Identify which cell holds the provided text, then report its [X, Y] central coordinate. 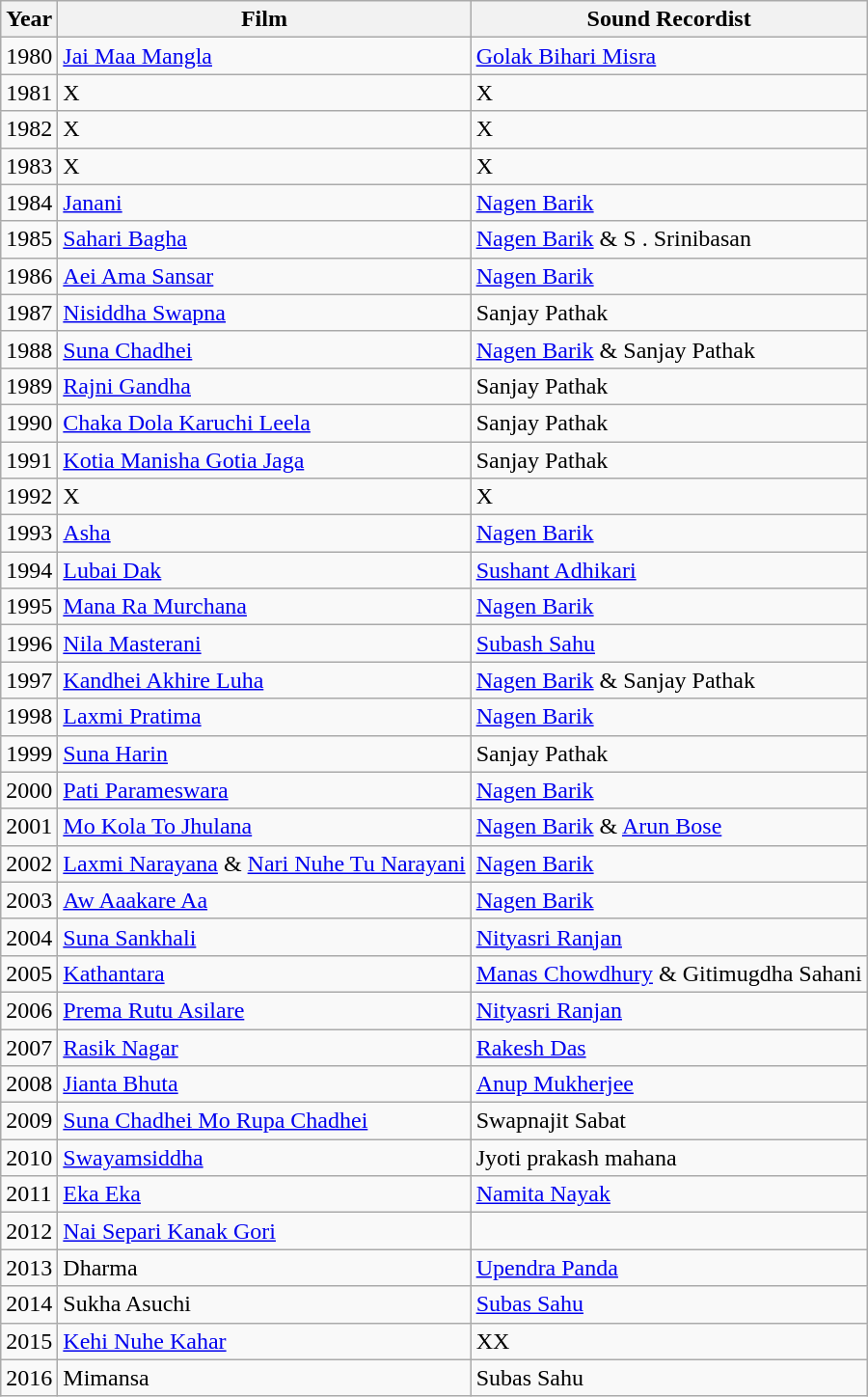
2005 [29, 973]
2006 [29, 1010]
Nila Masterani [264, 644]
1992 [29, 497]
Nagen Barik & S . Srinibasan [669, 239]
Mimansa [264, 1378]
Rakesh Das [669, 1047]
Jai Maa Mangla [264, 56]
1983 [29, 166]
1988 [29, 349]
Anup Mukherjee [669, 1084]
1991 [29, 460]
1997 [29, 680]
Eka Eka [264, 1194]
Rajni Gandha [264, 386]
2001 [29, 827]
Swayamsiddha [264, 1158]
Suna Chadhei Mo Rupa Chadhei [264, 1121]
2015 [29, 1341]
Dharma [264, 1268]
1980 [29, 56]
Jianta Bhuta [264, 1084]
Manas Chowdhury & Gitimugdha Sahani [669, 973]
1989 [29, 386]
Suna Sankhali [264, 937]
2002 [29, 863]
Golak Bihari Misra [669, 56]
Namita Nayak [669, 1194]
Laxmi Narayana & Nari Nuhe Tu Narayani [264, 863]
Subash Sahu [669, 644]
XX [669, 1341]
2003 [29, 900]
1998 [29, 717]
1996 [29, 644]
Year [29, 19]
2004 [29, 937]
2013 [29, 1268]
Pati Parameswara [264, 790]
Chaka Dola Karuchi Leela [264, 423]
Aw Aaakare Aa [264, 900]
2009 [29, 1121]
Swapnajit Sabat [669, 1121]
1985 [29, 239]
1999 [29, 753]
2008 [29, 1084]
Aei Ama Sansar [264, 276]
Suna Chadhei [264, 349]
Sushant Adhikari [669, 570]
Upendra Panda [669, 1268]
Janani [264, 203]
Kandhei Akhire Luha [264, 680]
2016 [29, 1378]
1995 [29, 607]
Asha [264, 534]
Mo Kola To Jhulana [264, 827]
2012 [29, 1231]
1986 [29, 276]
1990 [29, 423]
Laxmi Pratima [264, 717]
1994 [29, 570]
Prema Rutu Asilare [264, 1010]
Sound Recordist [669, 19]
Mana Ra Murchana [264, 607]
Nisiddha Swapna [264, 313]
2011 [29, 1194]
1993 [29, 534]
1981 [29, 93]
Kathantara [264, 973]
Sahari Bagha [264, 239]
Nai Separi Kanak Gori [264, 1231]
Kotia Manisha Gotia Jaga [264, 460]
2014 [29, 1304]
Jyoti prakash mahana [669, 1158]
Lubai Dak [264, 570]
Nagen Barik & Arun Bose [669, 827]
1987 [29, 313]
1984 [29, 203]
Film [264, 19]
Rasik Nagar [264, 1047]
Kehi Nuhe Kahar [264, 1341]
2007 [29, 1047]
2000 [29, 790]
1982 [29, 129]
Suna Harin [264, 753]
2010 [29, 1158]
Sukha Asuchi [264, 1304]
